Return [x, y] of the center of cell containing provided text 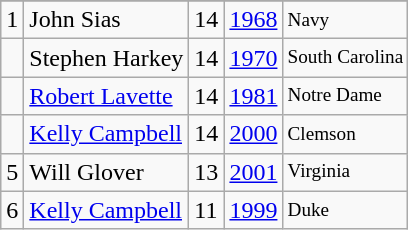
13 [206, 172]
1 [12, 20]
Clemson [346, 134]
Will Glover [106, 172]
John Sias [106, 20]
Stephen Harkey [106, 58]
2000 [254, 134]
5 [12, 172]
6 [12, 210]
1999 [254, 210]
1970 [254, 58]
1968 [254, 20]
Notre Dame [346, 96]
1981 [254, 96]
Virginia [346, 172]
Robert Lavette [106, 96]
Duke [346, 210]
11 [206, 210]
South Carolina [346, 58]
2001 [254, 172]
Navy [346, 20]
